For the text-containing cell, return its midpoint in [x, y] coordinate format. 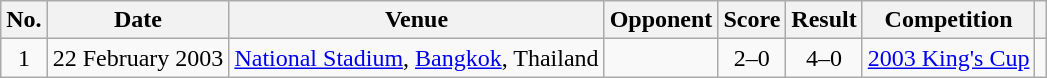
National Stadium, Bangkok, Thailand [416, 58]
1 [24, 58]
Opponent [661, 20]
2003 King's Cup [948, 58]
Date [138, 20]
2–0 [752, 58]
Result [824, 20]
4–0 [824, 58]
No. [24, 20]
Venue [416, 20]
22 February 2003 [138, 58]
Competition [948, 20]
Score [752, 20]
